For the text-containing cell, return its midpoint in (x, y) coordinate format. 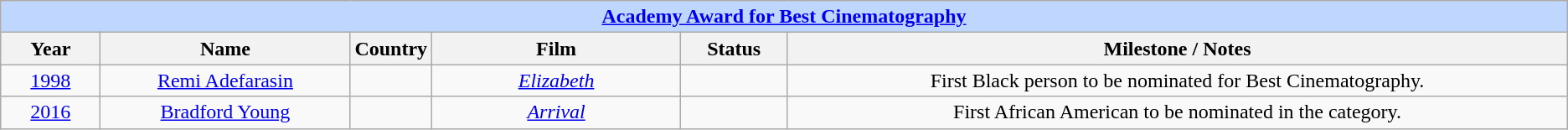
First African American to be nominated in the category. (1178, 112)
Film (556, 49)
Milestone / Notes (1178, 49)
Remi Adefarasin (225, 81)
Status (734, 49)
First Black person to be nominated for Best Cinematography. (1178, 81)
Arrival (556, 112)
Academy Award for Best Cinematography (784, 17)
Bradford Young (225, 112)
Elizabeth (556, 81)
Country (391, 49)
Name (225, 49)
Year (50, 49)
2016 (50, 112)
1998 (50, 81)
